Determine the (X, Y) coordinate at the center of the cell enclosing the given text.  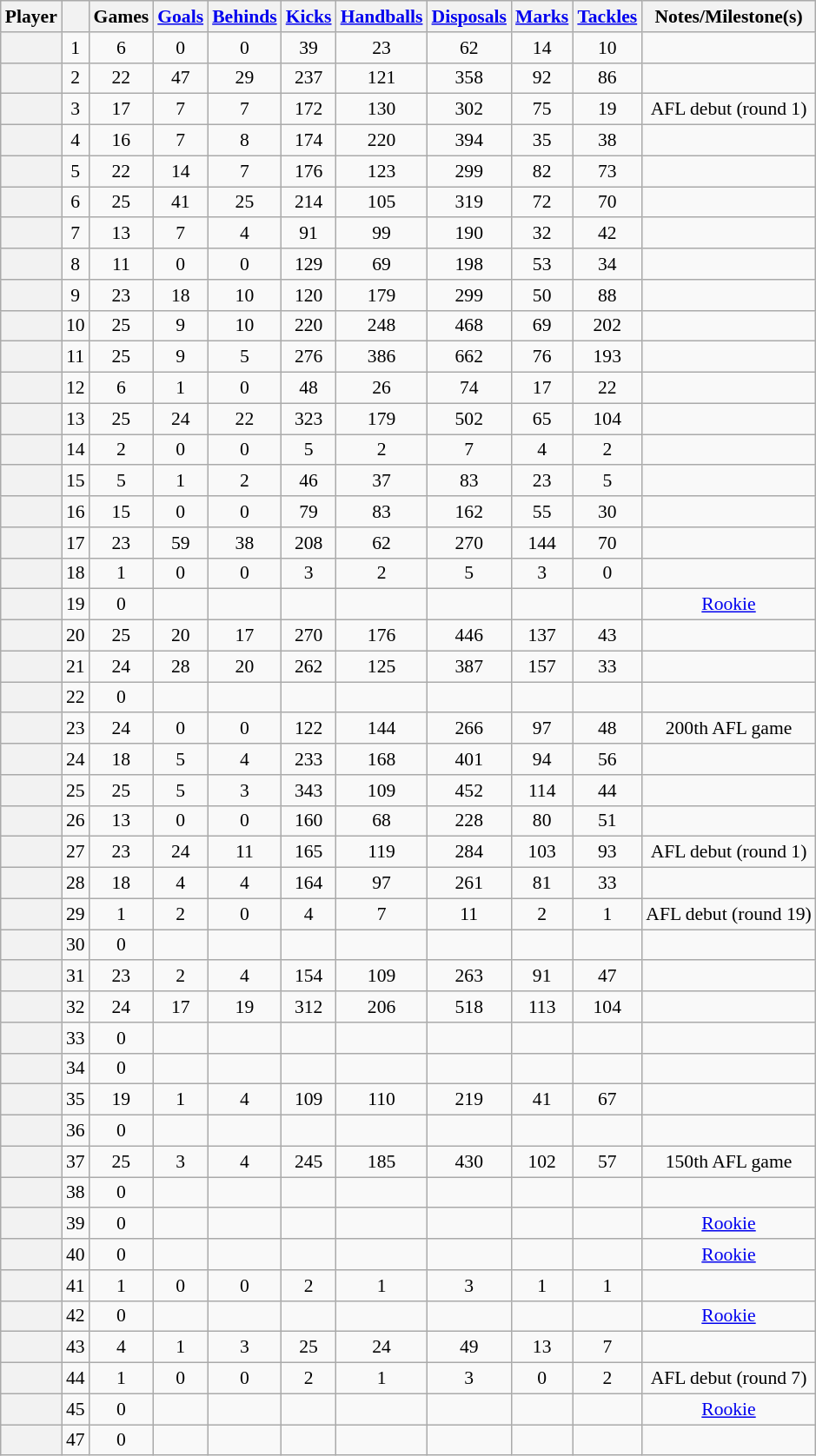
206 (382, 1007)
263 (469, 976)
185 (382, 1161)
113 (542, 1007)
75 (542, 109)
86 (607, 78)
319 (469, 202)
94 (542, 759)
248 (382, 326)
276 (309, 357)
74 (469, 388)
343 (309, 791)
157 (542, 666)
122 (309, 729)
386 (382, 357)
266 (469, 729)
452 (469, 791)
114 (542, 791)
123 (382, 171)
Goals (181, 17)
214 (309, 202)
AFL debut (round 7) (728, 1379)
Kicks (309, 17)
518 (469, 1007)
125 (382, 666)
57 (607, 1161)
53 (542, 264)
103 (542, 852)
312 (309, 1007)
21 (76, 666)
12 (76, 388)
72 (542, 202)
36 (76, 1131)
261 (469, 884)
284 (469, 852)
262 (309, 666)
80 (542, 821)
394 (469, 141)
51 (607, 821)
198 (469, 264)
56 (607, 759)
130 (382, 109)
150th AFL game (728, 1161)
358 (469, 78)
31 (76, 976)
Notes/Milestone(s) (728, 17)
219 (469, 1100)
233 (309, 759)
401 (469, 759)
165 (309, 852)
164 (309, 884)
237 (309, 78)
Player (31, 17)
Tackles (607, 17)
67 (607, 1100)
202 (607, 326)
65 (542, 419)
49 (469, 1347)
27 (76, 852)
323 (309, 419)
502 (469, 419)
46 (309, 481)
88 (607, 295)
82 (542, 171)
387 (469, 666)
193 (607, 357)
40 (76, 1254)
AFL debut (round 19) (728, 914)
81 (542, 884)
228 (469, 821)
129 (309, 264)
76 (542, 357)
73 (607, 171)
102 (542, 1161)
99 (382, 234)
Behinds (245, 17)
208 (309, 543)
174 (309, 141)
160 (309, 821)
45 (76, 1409)
662 (469, 357)
154 (309, 976)
430 (469, 1161)
190 (469, 234)
119 (382, 852)
172 (309, 109)
120 (309, 295)
137 (542, 636)
Marks (542, 17)
105 (382, 202)
68 (382, 821)
302 (469, 109)
50 (542, 295)
93 (607, 852)
59 (181, 543)
Handballs (382, 17)
Games (122, 17)
162 (469, 512)
121 (382, 78)
55 (542, 512)
446 (469, 636)
168 (382, 759)
79 (309, 512)
110 (382, 1100)
468 (469, 326)
200th AFL game (728, 729)
245 (309, 1161)
92 (542, 78)
Disposals (469, 17)
